Identify which cell holds the provided text, then report its [X, Y] central coordinate. 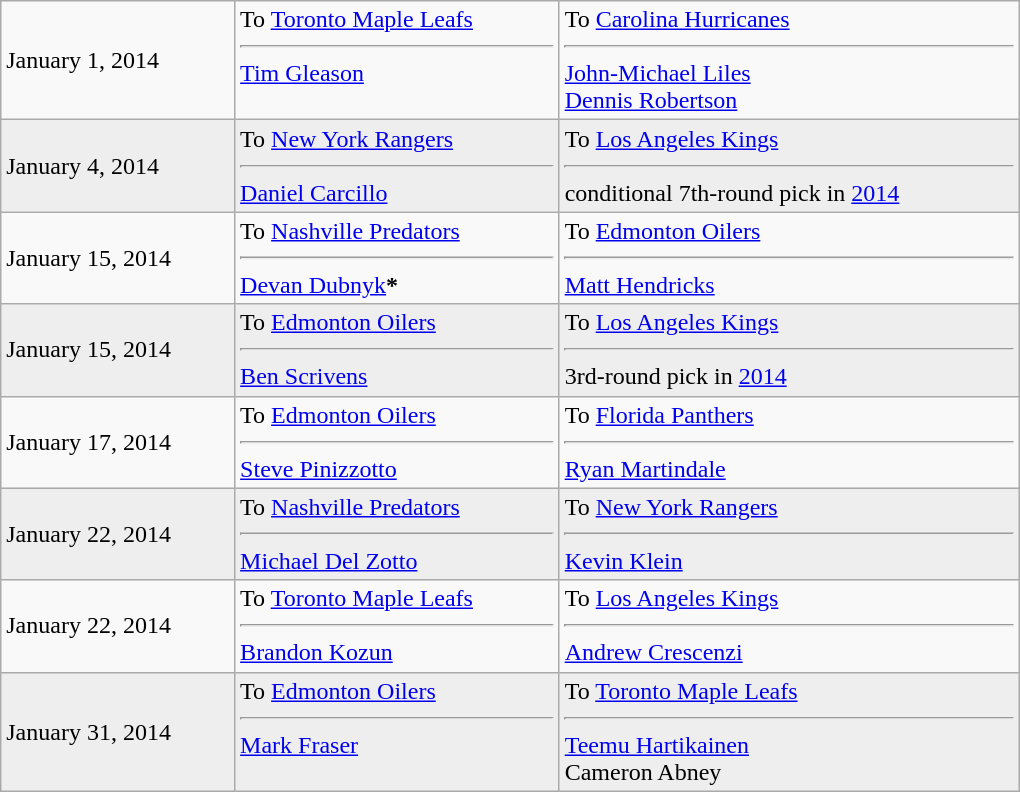
January 31, 2014 [118, 732]
To Nashville PredatorsDevan Dubnyk* [398, 258]
To New York RangersKevin Klein [789, 534]
To Edmonton OilersMatt Hendricks [789, 258]
To New York RangersDaniel Carcillo [398, 166]
January 1, 2014 [118, 60]
To Edmonton OilersBen Scrivens [398, 350]
To Florida PanthersRyan Martindale [789, 442]
To Toronto Maple LeafsBrandon Kozun [398, 626]
To Los Angeles KingsAndrew Crescenzi [789, 626]
To Los Angeles Kingsconditional 7th-round pick in 2014 [789, 166]
To Toronto Maple LeafsTeemu HartikainenCameron Abney [789, 732]
To Carolina HurricanesJohn-Michael LilesDennis Robertson [789, 60]
To Edmonton OilersSteve Pinizzotto [398, 442]
To Los Angeles Kings3rd-round pick in 2014 [789, 350]
To Toronto Maple LeafsTim Gleason [398, 60]
January 4, 2014 [118, 166]
January 17, 2014 [118, 442]
To Edmonton OilersMark Fraser [398, 732]
To Nashville PredatorsMichael Del Zotto [398, 534]
